Determine the (X, Y) coordinate at the center of the cell enclosing the given text.  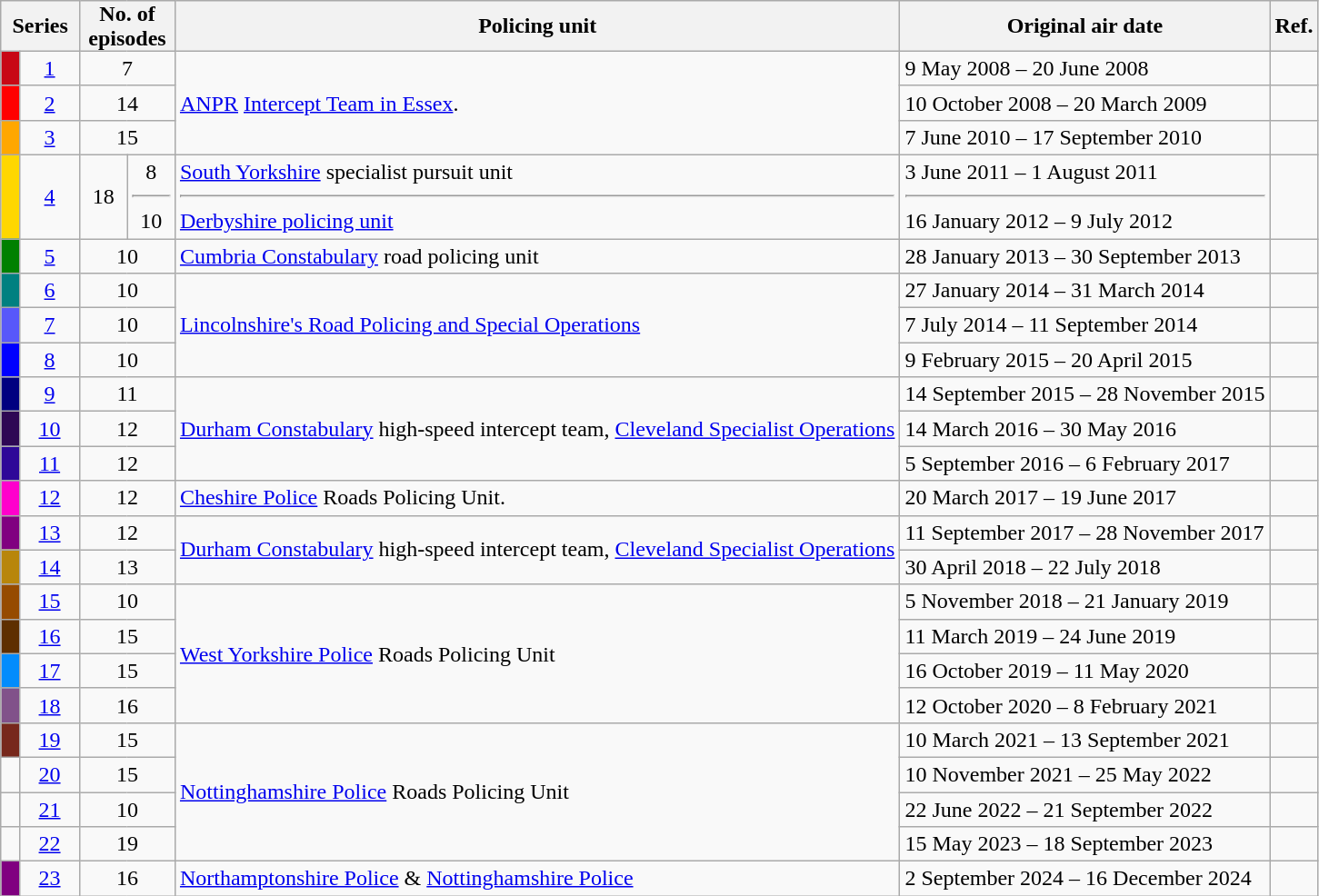
810 (151, 196)
22 June 2022 – 21 September 2022 (1085, 810)
12 October 2020 – 8 February 2021 (1085, 705)
ANPR Intercept Team in Essex. (537, 103)
Series (40, 26)
7 June 2010 – 17 September 2010 (1085, 137)
15 May 2023 – 18 September 2023 (1085, 844)
11 September 2017 – 28 November 2017 (1085, 533)
17 (50, 671)
3 (50, 137)
South Yorkshire specialist pursuit unitDerbyshire policing unit (537, 196)
20 March 2017 – 19 June 2017 (1085, 498)
Lincolnshire's Road Policing and Special Operations (537, 325)
10 November 2021 – 25 May 2022 (1085, 774)
Original air date (1085, 26)
7 July 2014 – 11 September 2014 (1085, 325)
West Yorkshire Police Roads Policing Unit (537, 653)
1 (50, 68)
14 September 2015 – 28 November 2015 (1085, 394)
28 January 2013 – 30 September 2013 (1085, 255)
22 (50, 844)
9 May 2008 – 20 June 2008 (1085, 68)
9 February 2015 – 20 April 2015 (1085, 360)
10 October 2008 – 20 March 2009 (1085, 103)
27 January 2014 – 31 March 2014 (1085, 291)
16 October 2019 – 11 May 2020 (1085, 671)
2 (50, 103)
14 March 2016 – 30 May 2016 (1085, 429)
Cumbria Constabulary road policing unit (537, 255)
11 March 2019 – 24 June 2019 (1085, 636)
5 November 2018 – 21 January 2019 (1085, 602)
20 (50, 774)
Ref. (1294, 26)
10 March 2021 – 13 September 2021 (1085, 740)
30 April 2018 – 22 July 2018 (1085, 567)
Policing unit (537, 26)
Nottinghamshire Police Roads Policing Unit (537, 791)
9 (50, 394)
Cheshire Police Roads Policing Unit. (537, 498)
2 September 2024 – 16 December 2024 (1085, 879)
No. ofepisodes (127, 26)
5 September 2016 – 6 February 2017 (1085, 463)
Northamptonshire Police & Nottinghamshire Police (537, 879)
23 (50, 879)
6 (50, 291)
5 (50, 255)
3 June 2011 – 1 August 201116 January 2012 – 9 July 2012 (1085, 196)
8 (50, 360)
4 (50, 196)
21 (50, 810)
